Pinpoint the cell where the given text exists, returning its [x, y] midpoint coordinate. 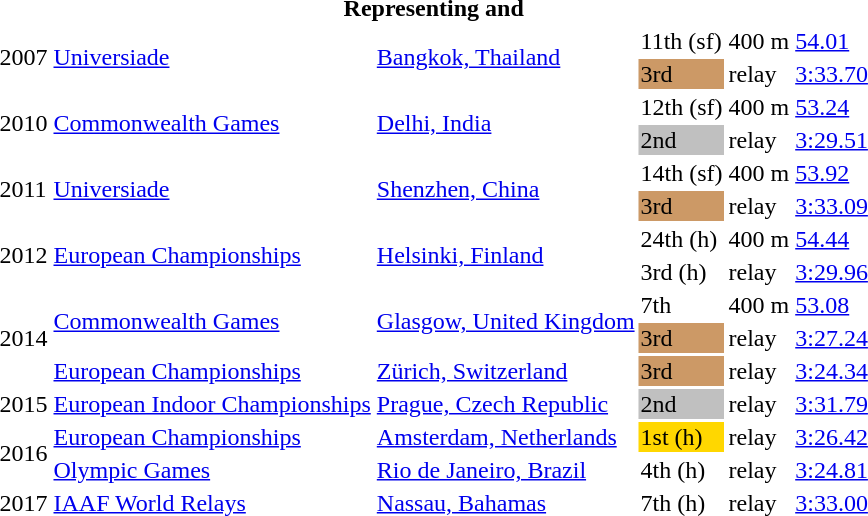
Zürich, Switzerland [506, 371]
4th (h) [682, 470]
European Indoor Championships [212, 404]
7th [682, 305]
Rio de Janeiro, Brazil [506, 470]
11th (sf) [682, 41]
Delhi, India [506, 124]
24th (h) [682, 239]
Prague, Czech Republic [506, 404]
Glasgow, United Kingdom [506, 322]
3rd (h) [682, 272]
12th (sf) [682, 107]
Bangkok, Thailand [506, 58]
Olympic Games [212, 470]
Amsterdam, Netherlands [506, 437]
1st (h) [682, 437]
14th (sf) [682, 173]
Helsinki, Finland [506, 256]
Shenzhen, China [506, 190]
